Output the [x, y] coordinate of the center of the cell containing the given text.  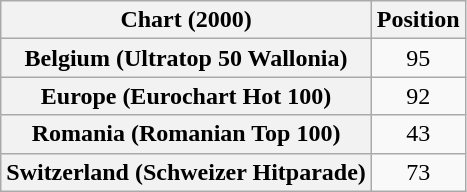
Position [418, 20]
43 [418, 134]
92 [418, 96]
Switzerland (Schweizer Hitparade) [186, 172]
Europe (Eurochart Hot 100) [186, 96]
Romania (Romanian Top 100) [186, 134]
73 [418, 172]
Belgium (Ultratop 50 Wallonia) [186, 58]
Chart (2000) [186, 20]
95 [418, 58]
